Provide the (x, y) coordinate of the cell's center where the given text is located.  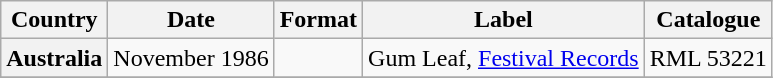
November 1986 (191, 58)
Date (191, 20)
Format (318, 20)
Catalogue (708, 20)
Country (54, 20)
Gum Leaf, Festival Records (504, 58)
Australia (54, 58)
RML 53221 (708, 58)
Label (504, 20)
